Return (x, y) of the center of cell containing provided text 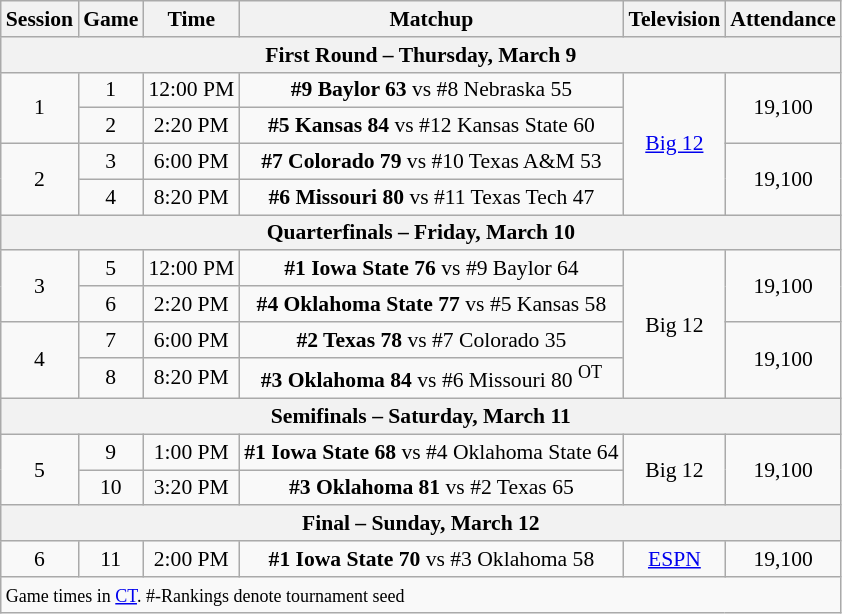
7 (110, 340)
#4 Oklahoma State 77 vs #5 Kansas 58 (431, 304)
#7 Colorado 79 vs #10 Texas A&M 53 (431, 162)
2:00 PM (191, 559)
ESPN (675, 559)
#3 Oklahoma 81 vs #2 Texas 65 (431, 488)
Television (675, 19)
#9 Baylor 63 vs #8 Nebraska 55 (431, 90)
#5 Kansas 84 vs #12 Kansas State 60 (431, 126)
8 (110, 378)
Semifinals – Saturday, March 11 (421, 417)
#1 Iowa State 70 vs #3 Oklahoma 58 (431, 559)
Final – Sunday, March 12 (421, 524)
10 (110, 488)
#6 Missouri 80 vs #11 Texas Tech 47 (431, 197)
#1 Iowa State 76 vs #9 Baylor 64 (431, 269)
#1 Iowa State 68 vs #4 Oklahoma State 64 (431, 452)
Attendance (783, 19)
#3 Oklahoma 84 vs #6 Missouri 80 OT (431, 378)
11 (110, 559)
Game (110, 19)
3:20 PM (191, 488)
Time (191, 19)
#2 Texas 78 vs #7 Colorado 35 (431, 340)
Session (40, 19)
1:00 PM (191, 452)
9 (110, 452)
Quarterfinals – Friday, March 10 (421, 233)
Matchup (431, 19)
Game times in CT. #-Rankings denote tournament seed (421, 595)
First Round – Thursday, March 9 (421, 55)
